Detect which cell encompasses the target text, then output its [X, Y] center coordinate. 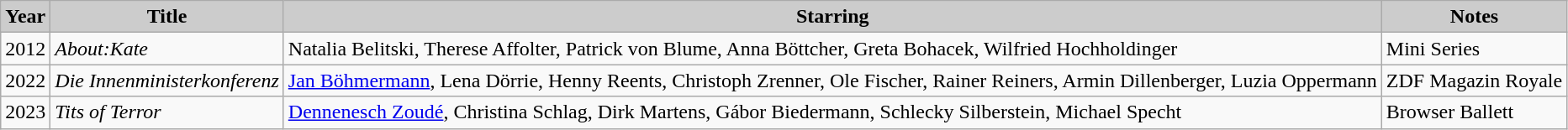
Tits of Terror [166, 112]
2022 [25, 81]
ZDF Magazin Royale [1474, 81]
Dennenesch Zoudé, Christina Schlag, Dirk Martens, Gábor Biedermann, Schlecky Silberstein, Michael Specht [832, 112]
Starring [832, 17]
Notes [1474, 17]
2012 [25, 49]
About:Kate [166, 49]
Jan Böhmermann, Lena Dörrie, Henny Reents, Christoph Zrenner, Ole Fischer, Rainer Reiners, Armin Dillenberger, Luzia Oppermann [832, 81]
2023 [25, 112]
Title [166, 17]
Natalia Belitski, Therese Affolter, Patrick von Blume, Anna Böttcher, Greta Bohacek, Wilfried Hochholdinger [832, 49]
Mini Series [1474, 49]
Browser Ballett [1474, 112]
Die Innenministerkonferenz [166, 81]
Year [25, 17]
